Scan for the cell matching the given text and deliver its [X, Y] coordinate at center. 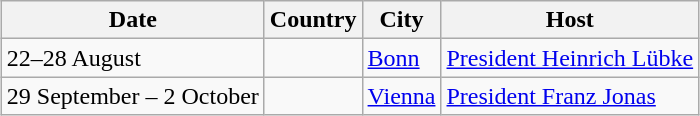
City [402, 20]
President Franz Jonas [570, 96]
22–28 August [132, 58]
Date [132, 20]
29 September – 2 October [132, 96]
Bonn [402, 58]
Country [313, 20]
President Heinrich Lübke [570, 58]
Host [570, 20]
Vienna [402, 96]
